Provide the (x, y) coordinate of the cell's center where the given text is located.  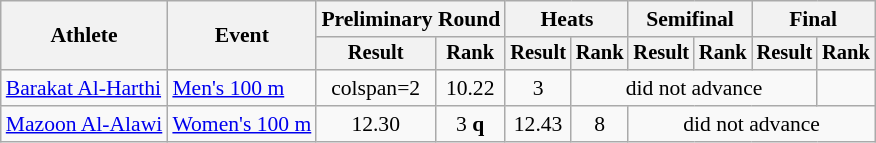
3 q (470, 124)
Final (814, 19)
Women's 100 m (242, 124)
Event (242, 36)
Semifinal (690, 19)
Barakat Al-Harthi (84, 88)
Heats (566, 19)
colspan=2 (376, 88)
8 (600, 124)
Mazoon Al-Alawi (84, 124)
Athlete (84, 36)
10.22 (470, 88)
12.43 (538, 124)
Preliminary Round (410, 19)
12.30 (376, 124)
Men's 100 m (242, 88)
3 (538, 88)
